Scan for the cell matching the given text and deliver its [x, y] coordinate at center. 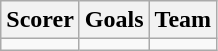
Team [183, 20]
Scorer [40, 20]
Goals [114, 20]
